Locate the cell with the specified text and output its (X, Y) center coordinate. 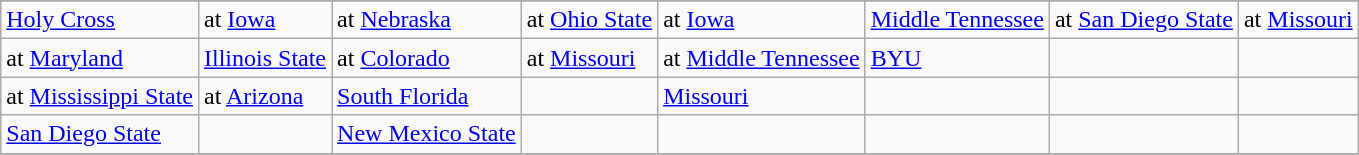
San Diego State (100, 134)
Holy Cross (100, 20)
at Nebraska (427, 20)
at Colorado (427, 58)
Missouri (762, 96)
Middle Tennessee (957, 20)
at Middle Tennessee (762, 58)
Illinois State (264, 58)
at Mississippi State (100, 96)
New Mexico State (427, 134)
at Ohio State (589, 20)
at San Diego State (1144, 20)
BYU (957, 58)
at Arizona (264, 96)
at Maryland (100, 58)
South Florida (427, 96)
